Capture the cell that displays the provided text and extract its (X, Y) central coordinate. 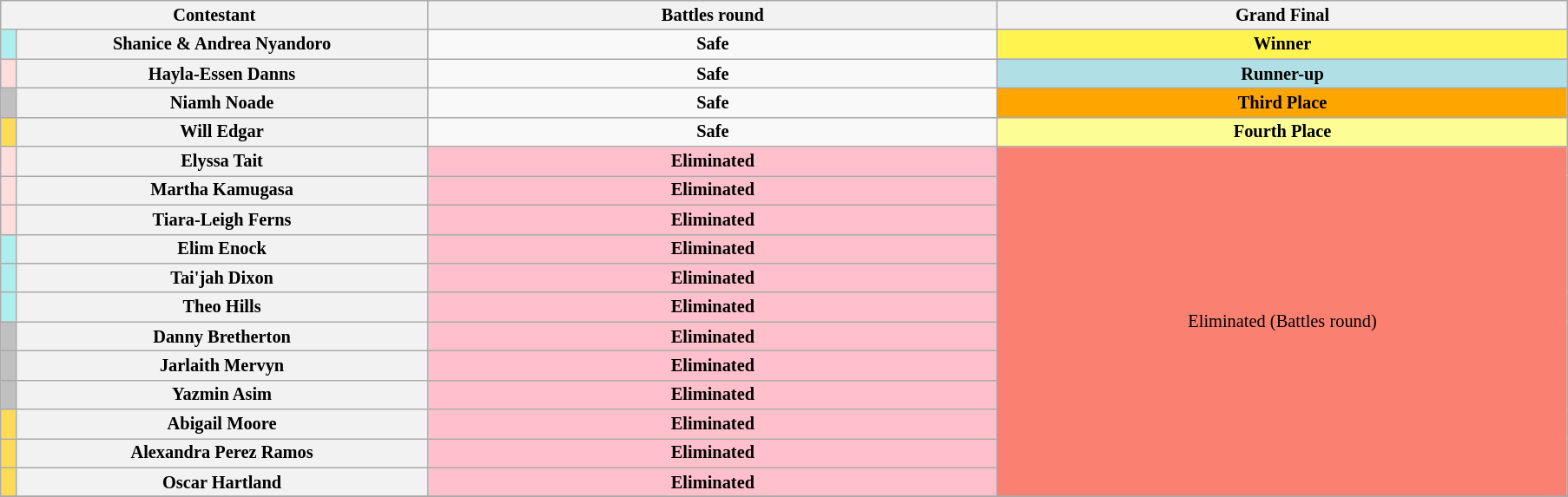
Jarlaith Mervyn (222, 365)
Tiara-Leigh Ferns (222, 219)
Danny Bretherton (222, 337)
Eliminated (Battles round) (1282, 322)
Fourth Place (1282, 132)
Winner (1282, 44)
Oscar Hartland (222, 482)
Grand Final (1282, 15)
Will Edgar (222, 132)
Yazmin Asim (222, 395)
Contestant (214, 15)
Abigail Moore (222, 424)
Runner-up (1282, 74)
Alexandra Perez Ramos (222, 453)
Third Place (1282, 102)
Battles round (713, 15)
Martha Kamugasa (222, 190)
Elim Enock (222, 249)
Tai'jah Dixon (222, 278)
Shanice & Andrea Nyandoro (222, 44)
Elyssa Tait (222, 161)
Hayla-Essen Danns (222, 74)
Theo Hills (222, 307)
Niamh Noade (222, 102)
